Scan for the cell matching the given text and deliver its [x, y] coordinate at center. 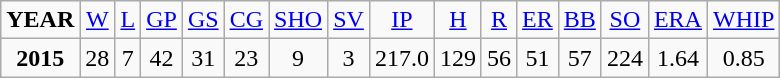
W [98, 20]
51 [538, 58]
L [128, 20]
ER [538, 20]
3 [349, 58]
ERA [678, 20]
R [498, 20]
1.64 [678, 58]
42 [162, 58]
SV [349, 20]
SO [624, 20]
WHIP [743, 20]
SHO [298, 20]
57 [580, 58]
GS [203, 20]
224 [624, 58]
GP [162, 20]
217.0 [402, 58]
H [458, 20]
7 [128, 58]
IP [402, 20]
CG [246, 20]
129 [458, 58]
2015 [40, 58]
0.85 [743, 58]
56 [498, 58]
28 [98, 58]
BB [580, 20]
YEAR [40, 20]
23 [246, 58]
31 [203, 58]
9 [298, 58]
